Provide the [X, Y] coordinate of the cell's center where the given text is located.  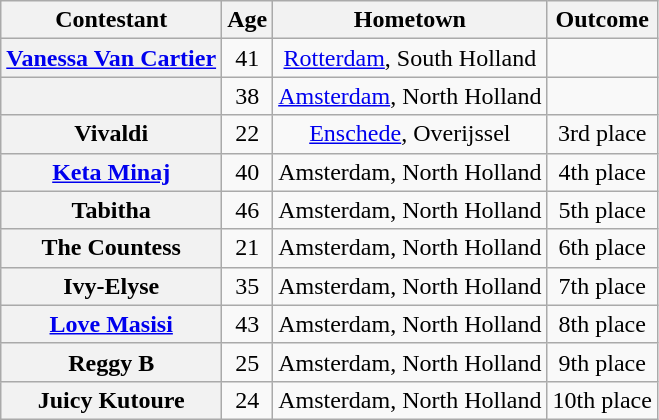
35 [248, 286]
6th place [602, 248]
Keta Minaj [112, 172]
8th place [602, 324]
7th place [602, 286]
25 [248, 362]
38 [248, 96]
21 [248, 248]
Outcome [602, 20]
43 [248, 324]
40 [248, 172]
Hometown [410, 20]
Love Masisi [112, 324]
Age [248, 20]
9th place [602, 362]
Ivy-Elyse [112, 286]
3rd place [602, 134]
22 [248, 134]
Contestant [112, 20]
46 [248, 210]
5th place [602, 210]
Vivaldi [112, 134]
Vanessa Van Cartier [112, 58]
24 [248, 400]
Reggy B [112, 362]
4th place [602, 172]
Rotterdam, South Holland [410, 58]
Enschede, Overijssel [410, 134]
10th place [602, 400]
Juicy Kutoure [112, 400]
The Countess [112, 248]
41 [248, 58]
Tabitha [112, 210]
